Pinpoint the cell where the given text exists, returning its [x, y] midpoint coordinate. 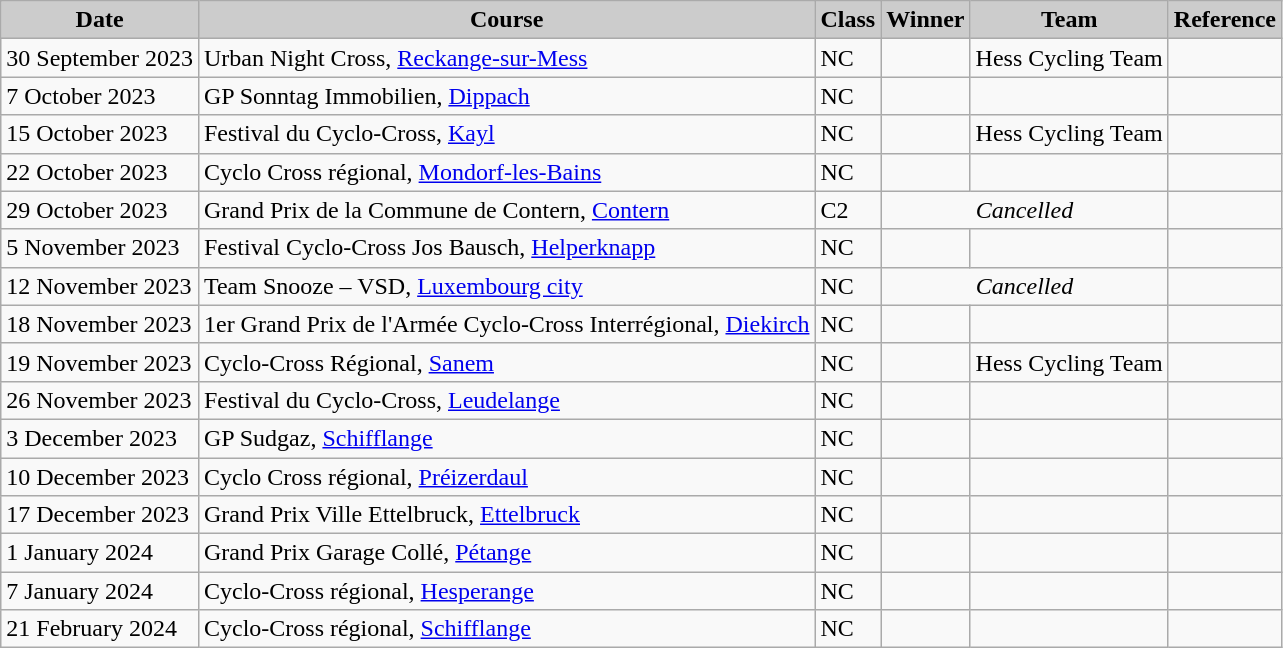
7 October 2023 [100, 96]
1 January 2024 [100, 553]
Course [506, 20]
Urban Night Cross, Reckange-sur-Mess [506, 58]
1er Grand Prix de l'Armée Cyclo-Cross Interrégional, Diekirch [506, 324]
10 December 2023 [100, 477]
Cyclo-Cross régional, Hesperange [506, 591]
GP Sonntag Immobilien, Dippach [506, 96]
17 December 2023 [100, 515]
12 November 2023 [100, 286]
29 October 2023 [100, 210]
Grand Prix Ville Ettelbruck, Ettelbruck [506, 515]
7 January 2024 [100, 591]
Date [100, 20]
30 September 2023 [100, 58]
26 November 2023 [100, 400]
Team [1069, 20]
Team Snooze – VSD, Luxembourg city [506, 286]
Winner [926, 20]
Grand Prix de la Commune de Contern, Contern [506, 210]
Festival Cyclo-Cross Jos Bausch, Helperknapp [506, 248]
21 February 2024 [100, 629]
GP Sudgaz, Schifflange [506, 438]
3 December 2023 [100, 438]
Cyclo-Cross Régional, Sanem [506, 362]
Cyclo Cross régional, Préizerdaul [506, 477]
Reference [1224, 20]
C2 [848, 210]
15 October 2023 [100, 134]
Grand Prix Garage Collé, Pétange [506, 553]
Class [848, 20]
5 November 2023 [100, 248]
19 November 2023 [100, 362]
Festival du Cyclo-Cross, Kayl [506, 134]
Cyclo Cross régional, Mondorf-les-Bains [506, 172]
Cyclo-Cross régional, Schifflange [506, 629]
Festival du Cyclo-Cross, Leudelange [506, 400]
22 October 2023 [100, 172]
18 November 2023 [100, 324]
